Return the (x, y) coordinate for the center point of the cell that contains the specified text.  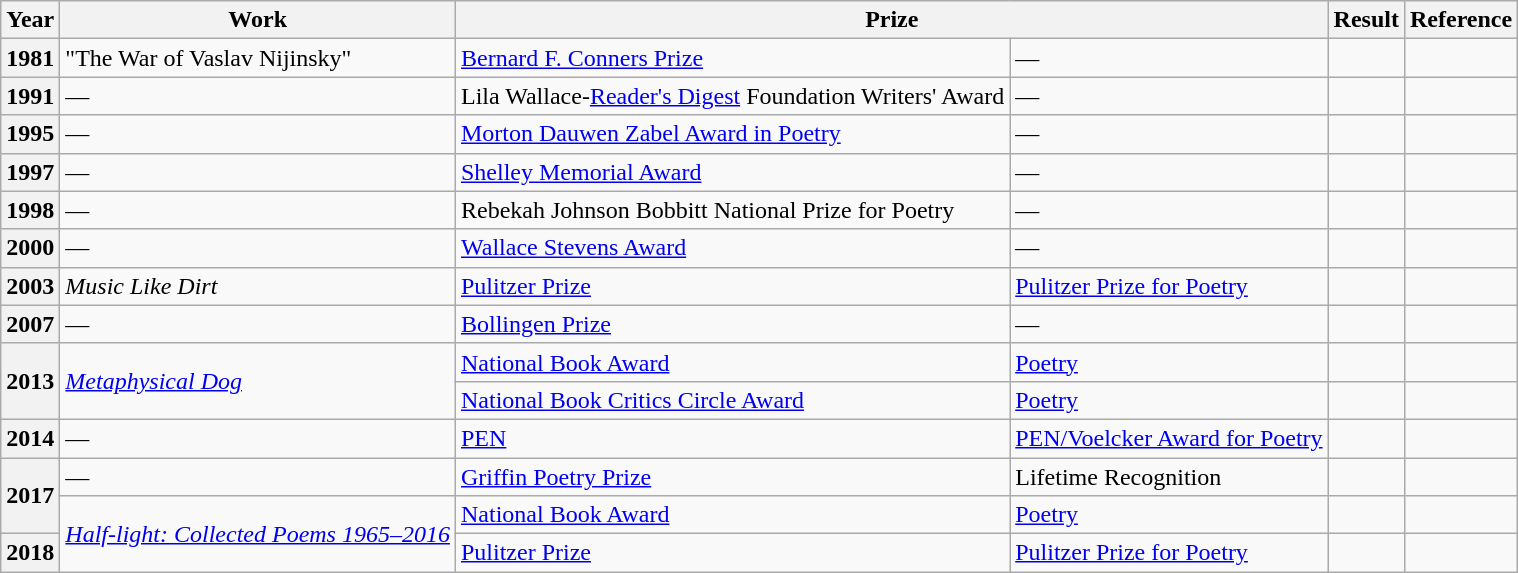
Rebekah Johnson Bobbitt National Prize for Poetry (732, 210)
2003 (30, 286)
Metaphysical Dog (258, 381)
Music Like Dirt (258, 286)
2007 (30, 324)
2018 (30, 553)
Morton Dauwen Zabel Award in Poetry (732, 134)
Year (30, 20)
National Book Critics Circle Award (732, 400)
Prize (892, 20)
1981 (30, 58)
2000 (30, 248)
PEN (732, 438)
Result (1366, 20)
Bernard F. Conners Prize (732, 58)
PEN/Voelcker Award for Poetry (1169, 438)
Bollingen Prize (732, 324)
1997 (30, 172)
2013 (30, 381)
Griffin Poetry Prize (732, 477)
1995 (30, 134)
2017 (30, 496)
Wallace Stevens Award (732, 248)
Reference (1460, 20)
1998 (30, 210)
Lila Wallace-Reader's Digest Foundation Writers' Award (732, 96)
2014 (30, 438)
Half-light: Collected Poems 1965–2016 (258, 534)
Work (258, 20)
1991 (30, 96)
"The War of Vaslav Nijinsky" (258, 58)
Shelley Memorial Award (732, 172)
Lifetime Recognition (1169, 477)
